Find where the given text appears and provide that cell's center as [x, y] coordinate. 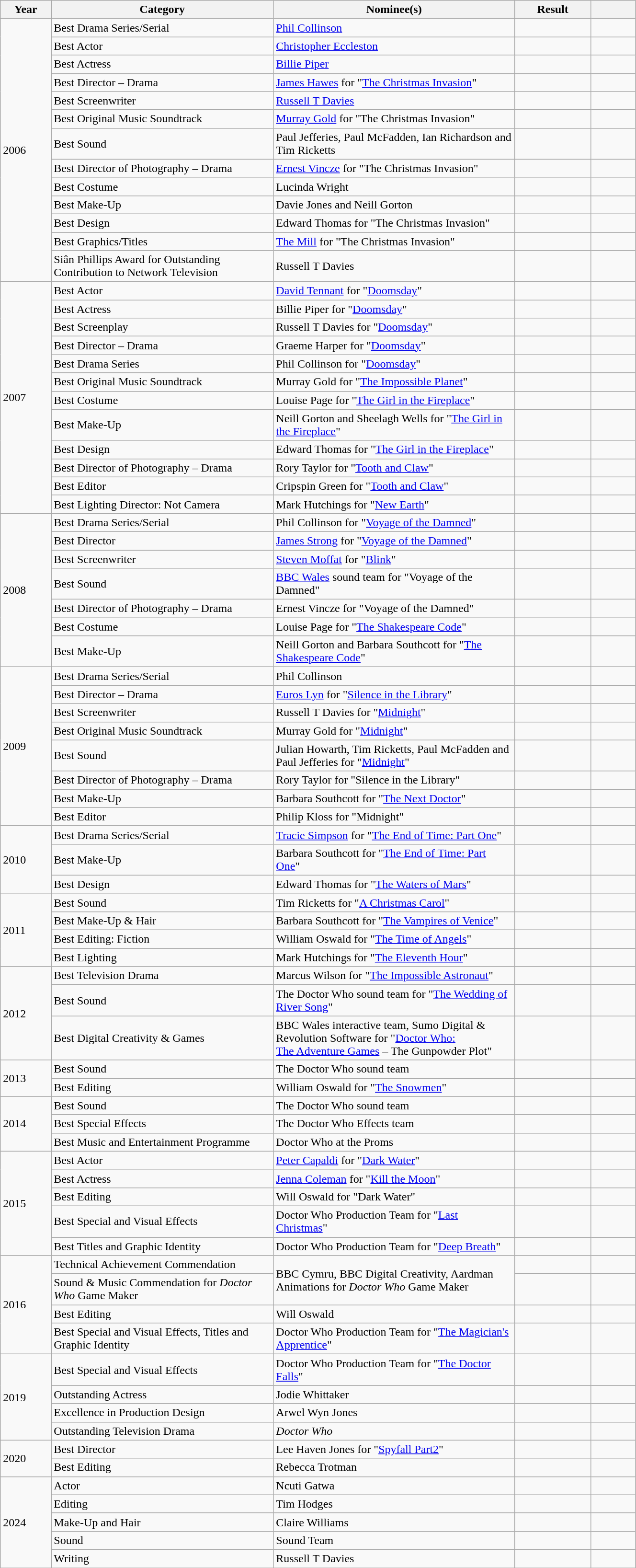
Best Music and Entertainment Programme [162, 1142]
Louise Page for "The Girl in the Fireplace" [394, 400]
Rory Taylor for "Silence in the Library" [394, 780]
Best Graphics/Titles [162, 241]
Neill Gorton and Barbara Southcott for "The Shakespeare Code" [394, 652]
Claire Williams [394, 1522]
Outstanding Television Drama [162, 1431]
Edward Thomas for "The Girl in the Fireplace" [394, 450]
Peter Capaldi for "Dark Water" [394, 1160]
Doctor Who Production Team for "The Doctor Falls" [394, 1370]
2006 [26, 150]
Paul Jefferies, Paul McFadden, Ian Richardson and Tim Ricketts [394, 144]
Doctor Who Production Team for "The Magician's Apprentice" [394, 1339]
Sound & Music Commendation for Doctor Who Game Maker [162, 1289]
Murray Gold for "Midnight" [394, 731]
Best Lighting [162, 957]
Sound Team [394, 1540]
Graeme Harper for "Doomsday" [394, 346]
BBC Wales interactive team, Sumo Digital & Revolution Software for "Doctor Who: The Adventure Games – The Gunpowder Plot" [394, 1038]
Jenna Coleman for "Kill the Moon" [394, 1178]
Best Special and Visual Effects, Titles and Graphic Identity [162, 1339]
Phil Collinson for "Doomsday" [394, 364]
Doctor Who Production Team for "Last Christmas" [394, 1221]
Nominee(s) [394, 10]
Doctor Who Production Team for "Deep Breath" [394, 1246]
Doctor Who [394, 1431]
Best Screenplay [162, 327]
Tracie Simpson for "The End of Time: Part One" [394, 835]
Will Oswald for "Dark Water" [394, 1197]
2016 [26, 1305]
James Strong for "Voyage of the Damned" [394, 541]
Louise Page for "The Shakespeare Code" [394, 627]
Ernest Vincze for "The Christmas Invasion" [394, 168]
Barbara Southcott for "The Next Doctor" [394, 798]
Murray Gold for "The Impossible Planet" [394, 382]
2010 [26, 860]
Mark Hutchings for "The Eleventh Hour" [394, 957]
Result [553, 10]
2007 [26, 398]
Edward Thomas for "The Waters of Mars" [394, 884]
Writing [162, 1558]
2009 [26, 747]
Excellence in Production Design [162, 1413]
Best Lighting Director: Not Camera [162, 504]
Barbara Southcott for "The Vampires of Venice" [394, 921]
Tim Hodges [394, 1504]
Philip Kloss for "Midnight" [394, 817]
The Doctor Who Effects team [394, 1124]
Euros Lyn for "Silence in the Library" [394, 694]
Rory Taylor for "Tooth and Claw" [394, 468]
Arwel Wyn Jones [394, 1413]
Siân Phillips Award for Outstanding Contribution to Network Television [162, 266]
Sound [162, 1540]
2013 [26, 1078]
William Oswald for "The Snowmen" [394, 1087]
Lucinda Wright [394, 186]
Barbara Southcott for "The End of Time: Part One" [394, 860]
James Hawes for "The Christmas Invasion" [394, 82]
2015 [26, 1203]
Julian Howarth, Tim Ricketts, Paul McFadden and Paul Jefferies for "Midnight" [394, 755]
Best Editing: Fiction [162, 939]
2014 [26, 1124]
Neill Gorton and Sheelagh Wells for "The Girl in the Fireplace" [394, 425]
Edward Thomas for "The Christmas Invasion" [394, 223]
Mark Hutchings for "New Earth" [394, 504]
Best Television Drama [162, 976]
Ernest Vincze for "Voyage of the Damned" [394, 609]
Actor [162, 1486]
Best Digital Creativity & Games [162, 1038]
Best Special Effects [162, 1124]
Christopher Eccleston [394, 46]
Lee Haven Jones for "Spyfall Part2" [394, 1449]
Davie Jones and Neill Gorton [394, 205]
Best Titles and Graphic Identity [162, 1246]
David Tennant for "Doomsday" [394, 291]
2008 [26, 590]
Billie Piper [394, 64]
2024 [26, 1522]
Editing [162, 1504]
Murray Gold for "The Christmas Invasion" [394, 119]
Make-Up and Hair [162, 1522]
Russell T Davies for "Doomsday" [394, 327]
Will Oswald [394, 1314]
2020 [26, 1458]
Rebecca Trotman [394, 1467]
Tim Ricketts for "A Christmas Carol" [394, 902]
Category [162, 10]
2019 [26, 1397]
Steven Moffat for "Blink" [394, 559]
Technical Achievement Commendation [162, 1265]
Billie Piper for "Doomsday" [394, 309]
2011 [26, 930]
William Oswald for "The Time of Angels" [394, 939]
Outstanding Actress [162, 1395]
Ncuti Gatwa [394, 1486]
Doctor Who at the Proms [394, 1142]
BBC Wales sound team for "Voyage of the Damned" [394, 584]
Russell T Davies for "Midnight" [394, 713]
Best Make-Up & Hair [162, 921]
Jodie Whittaker [394, 1395]
2012 [26, 1013]
Phil Collinson for "Voyage of the Damned" [394, 522]
Year [26, 10]
The Mill for "The Christmas Invasion" [394, 241]
The Doctor Who sound team for "The Wedding of River Song" [394, 1001]
Marcus Wilson for "The Impossible Astronaut" [394, 976]
Cripspin Green for "Tooth and Claw" [394, 486]
BBC Cymru, BBC Digital Creativity, Aardman Animations for Doctor Who Game Maker [394, 1280]
Best Drama Series [162, 364]
